Return the (X, Y) coordinate for the center point of the cell that contains the specified text.  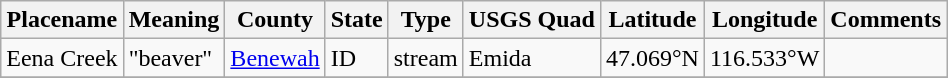
Latitude (652, 20)
stream (426, 58)
116.533°W (764, 58)
Type (426, 20)
ID (356, 58)
State (356, 20)
"beaver" (174, 58)
Comments (886, 20)
USGS Quad (532, 20)
Benewah (275, 58)
Longitude (764, 20)
Meaning (174, 20)
47.069°N (652, 58)
Eena Creek (62, 58)
Emida (532, 58)
Placename (62, 20)
County (275, 20)
